Provide the (x, y) coordinate of the cell's center where the given text is located.  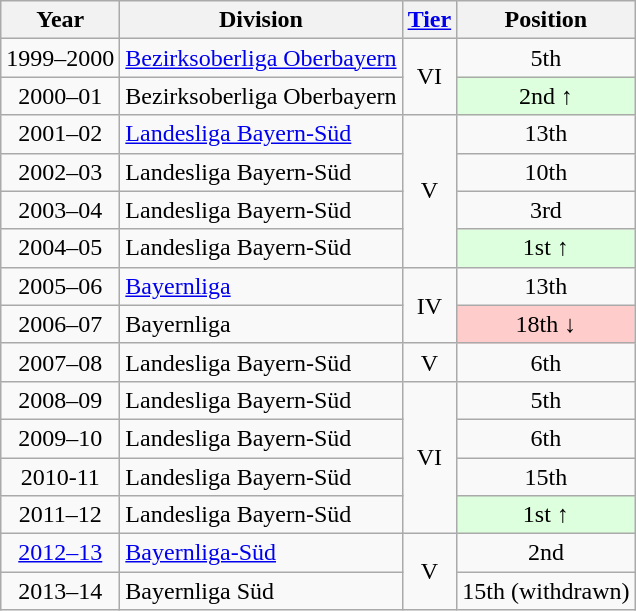
2004–05 (60, 248)
Position (546, 20)
2002–03 (60, 172)
1999–2000 (60, 58)
2009–10 (60, 438)
Tier (430, 20)
2006–07 (60, 324)
Bayernliga-Süd (261, 553)
2003–04 (60, 210)
Division (261, 20)
Bayernliga Süd (261, 591)
18th ↓ (546, 324)
2nd ↑ (546, 96)
15th (546, 477)
2000–01 (60, 96)
2010-11 (60, 477)
10th (546, 172)
2008–09 (60, 400)
2007–08 (60, 362)
2011–12 (60, 515)
15th (withdrawn) (546, 591)
3rd (546, 210)
2012–13 (60, 553)
IV (430, 305)
2001–02 (60, 134)
2005–06 (60, 286)
2013–14 (60, 591)
2nd (546, 553)
Year (60, 20)
